Return [X, Y] of the center of cell containing provided text 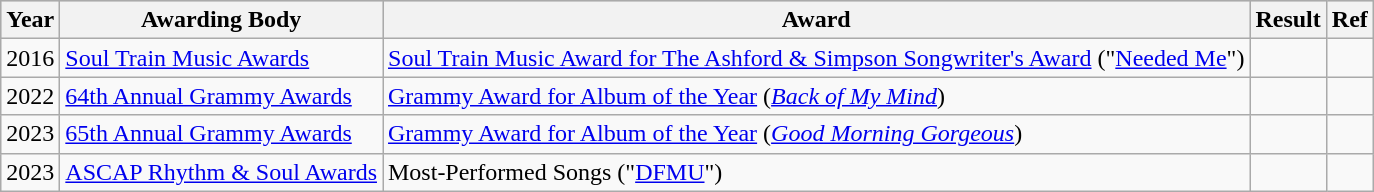
Awarding Body [222, 20]
2022 [30, 96]
Ref [1350, 20]
ASCAP Rhythm & Soul Awards [222, 172]
Grammy Award for Album of the Year (Good Morning Gorgeous) [816, 134]
64th Annual Grammy Awards [222, 96]
65th Annual Grammy Awards [222, 134]
2016 [30, 58]
Most-Performed Songs ("DFMU") [816, 172]
Grammy Award for Album of the Year (Back of My Mind) [816, 96]
Award [816, 20]
Soul Train Music Awards [222, 58]
Soul Train Music Award for The Ashford & Simpson Songwriter's Award ("Needed Me") [816, 58]
Year [30, 20]
Result [1288, 20]
